Find where the given text appears and provide that cell's center as (X, Y) coordinate. 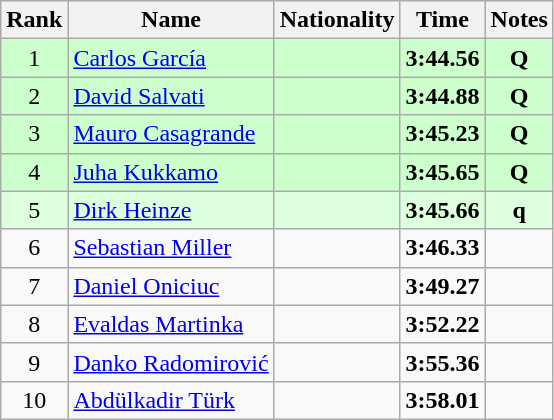
3:45.65 (442, 172)
Juha Kukkamo (171, 172)
3 (34, 134)
Carlos García (171, 58)
6 (34, 248)
Time (442, 20)
3:55.36 (442, 362)
Evaldas Martinka (171, 324)
Nationality (337, 20)
3:44.56 (442, 58)
3:44.88 (442, 96)
Rank (34, 20)
3:52.22 (442, 324)
q (519, 210)
8 (34, 324)
7 (34, 286)
10 (34, 400)
David Salvati (171, 96)
3:58.01 (442, 400)
Abdülkadir Türk (171, 400)
9 (34, 362)
4 (34, 172)
Sebastian Miller (171, 248)
3:45.66 (442, 210)
1 (34, 58)
Name (171, 20)
Danko Radomirović (171, 362)
Notes (519, 20)
3:46.33 (442, 248)
5 (34, 210)
Daniel Oniciuc (171, 286)
3:49.27 (442, 286)
Dirk Heinze (171, 210)
Mauro Casagrande (171, 134)
2 (34, 96)
3:45.23 (442, 134)
